Detect which cell encompasses the target text, then output its (X, Y) center coordinate. 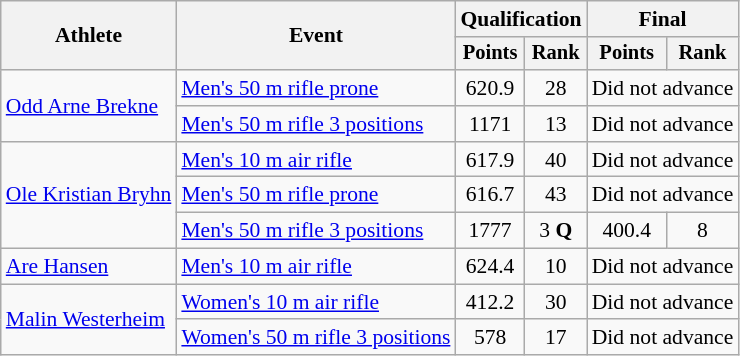
412.2 (490, 302)
13 (556, 124)
28 (556, 88)
40 (556, 160)
Women's 50 m rifle 3 positions (316, 338)
Women's 10 m air rifle (316, 302)
Malin Westerheim (89, 320)
Qualification (520, 19)
17 (556, 338)
Odd Arne Brekne (89, 106)
43 (556, 195)
Athlete (89, 36)
10 (556, 267)
1777 (490, 231)
620.9 (490, 88)
8 (703, 231)
Are Hansen (89, 267)
3 Q (556, 231)
578 (490, 338)
616.7 (490, 195)
Final (663, 19)
624.4 (490, 267)
1171 (490, 124)
30 (556, 302)
400.4 (627, 231)
Ole Kristian Bryhn (89, 196)
617.9 (490, 160)
Event (316, 36)
